Provide the [X, Y] coordinate of the cell's center where the given text is located.  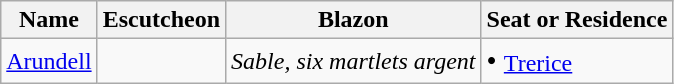
Seat or Residence [577, 20]
Blazon [354, 20]
• Trerice [577, 61]
Name [49, 20]
Arundell [49, 61]
Escutcheon [161, 20]
Sable, six martlets argent [354, 61]
